Detect which cell encompasses the target text, then output its (x, y) center coordinate. 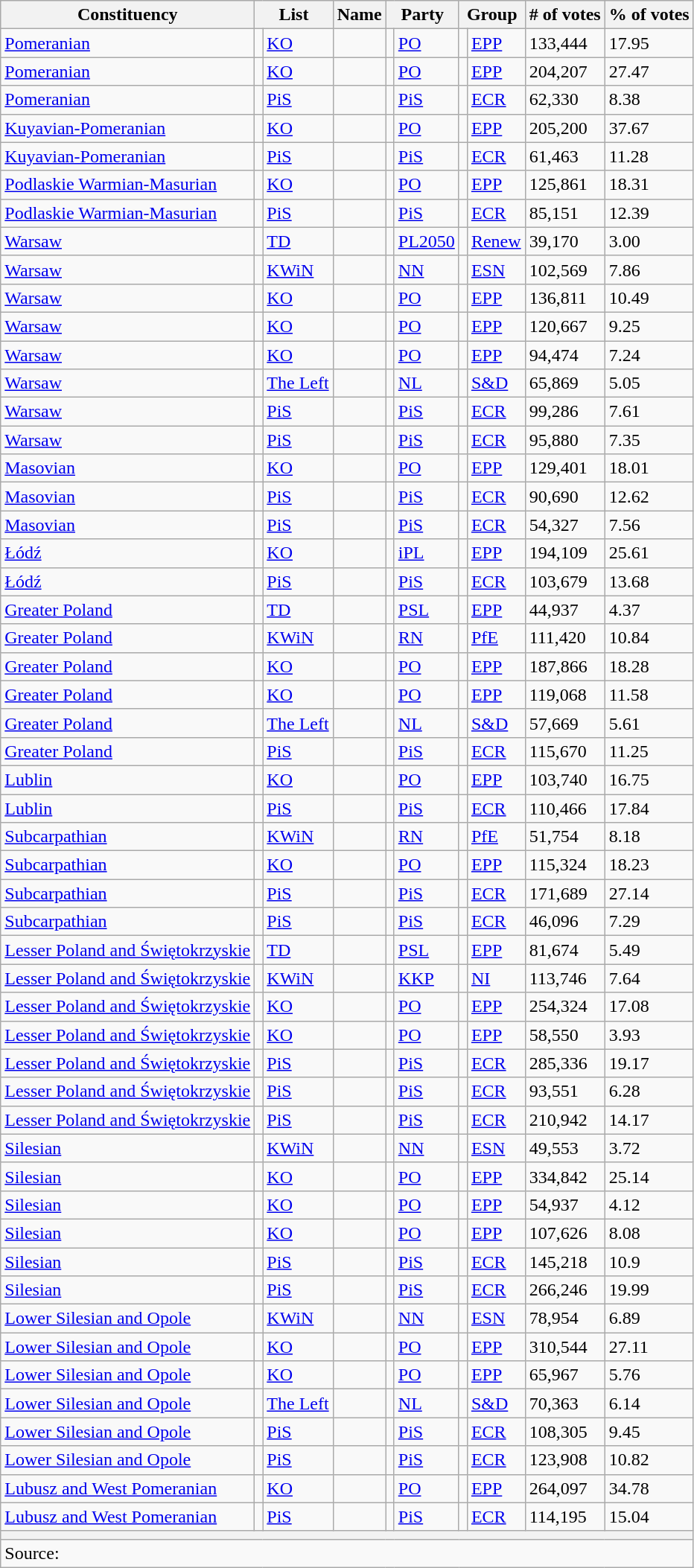
7.24 (649, 355)
81,674 (564, 950)
25.14 (649, 1176)
9.25 (649, 326)
205,200 (564, 128)
34.78 (649, 1488)
18.01 (649, 468)
334,842 (564, 1176)
17.08 (649, 1007)
27.14 (649, 893)
Party (422, 15)
10.84 (649, 638)
58,550 (564, 1035)
16.75 (649, 780)
7.29 (649, 922)
133,444 (564, 43)
10.82 (649, 1460)
210,942 (564, 1120)
5.05 (649, 383)
6.89 (649, 1319)
108,305 (564, 1432)
iPL (426, 553)
27.11 (649, 1347)
78,954 (564, 1319)
103,740 (564, 780)
95,880 (564, 440)
12.62 (649, 497)
11.25 (649, 751)
145,218 (564, 1262)
10.49 (649, 298)
102,569 (564, 270)
11.58 (649, 695)
12.39 (649, 213)
Source: (347, 1553)
19.17 (649, 1063)
110,466 (564, 808)
114,195 (564, 1517)
44,937 (564, 610)
119,068 (564, 695)
115,324 (564, 865)
% of votes (649, 15)
171,689 (564, 893)
94,474 (564, 355)
266,246 (564, 1290)
54,937 (564, 1205)
7.35 (649, 440)
62,330 (564, 100)
310,544 (564, 1347)
Constituency (128, 15)
10.9 (649, 1262)
Group (491, 15)
120,667 (564, 326)
PL2050 (426, 241)
85,151 (564, 213)
5.49 (649, 950)
204,207 (564, 71)
Name (359, 15)
99,286 (564, 412)
NI (496, 978)
115,670 (564, 751)
19.99 (649, 1290)
7.86 (649, 270)
8.38 (649, 100)
65,869 (564, 383)
107,626 (564, 1233)
254,324 (564, 1007)
5.61 (649, 723)
46,096 (564, 922)
15.04 (649, 1517)
4.12 (649, 1205)
39,170 (564, 241)
103,679 (564, 581)
KKP (426, 978)
136,811 (564, 298)
18.31 (649, 185)
129,401 (564, 468)
25.61 (649, 553)
3.00 (649, 241)
4.37 (649, 610)
5.76 (649, 1375)
17.95 (649, 43)
61,463 (564, 156)
18.23 (649, 865)
6.28 (649, 1091)
13.68 (649, 581)
Renew (496, 241)
14.17 (649, 1120)
49,553 (564, 1148)
125,861 (564, 185)
6.14 (649, 1403)
123,908 (564, 1460)
51,754 (564, 837)
54,327 (564, 525)
65,967 (564, 1375)
93,551 (564, 1091)
7.61 (649, 412)
List (293, 15)
113,746 (564, 978)
18.28 (649, 666)
3.72 (649, 1148)
111,420 (564, 638)
7.56 (649, 525)
17.84 (649, 808)
264,097 (564, 1488)
285,336 (564, 1063)
11.28 (649, 156)
7.64 (649, 978)
8.18 (649, 837)
3.93 (649, 1035)
27.47 (649, 71)
57,669 (564, 723)
187,866 (564, 666)
# of votes (564, 15)
37.67 (649, 128)
194,109 (564, 553)
90,690 (564, 497)
70,363 (564, 1403)
9.45 (649, 1432)
8.08 (649, 1233)
